Extract the [x, y] coordinate from the center of the cell holding the provided text.  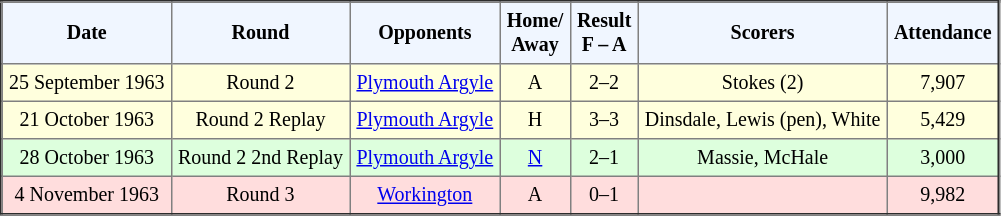
Date [87, 33]
3–3 [604, 120]
Workington [425, 195]
Attendance [943, 33]
3,000 [943, 158]
Scorers [762, 33]
Dinsdale, Lewis (pen), White [762, 120]
ResultF – A [604, 33]
Opponents [425, 33]
Round 2 [260, 83]
25 September 1963 [87, 83]
Round 2 Replay [260, 120]
7,907 [943, 83]
2–1 [604, 158]
Round 3 [260, 195]
Massie, McHale [762, 158]
H [535, 120]
Round 2 2nd Replay [260, 158]
2–2 [604, 83]
5,429 [943, 120]
Round [260, 33]
0–1 [604, 195]
Home/Away [535, 33]
9,982 [943, 195]
28 October 1963 [87, 158]
Stokes (2) [762, 83]
4 November 1963 [87, 195]
21 October 1963 [87, 120]
N [535, 158]
